Scan for the cell matching the given text and deliver its [X, Y] coordinate at center. 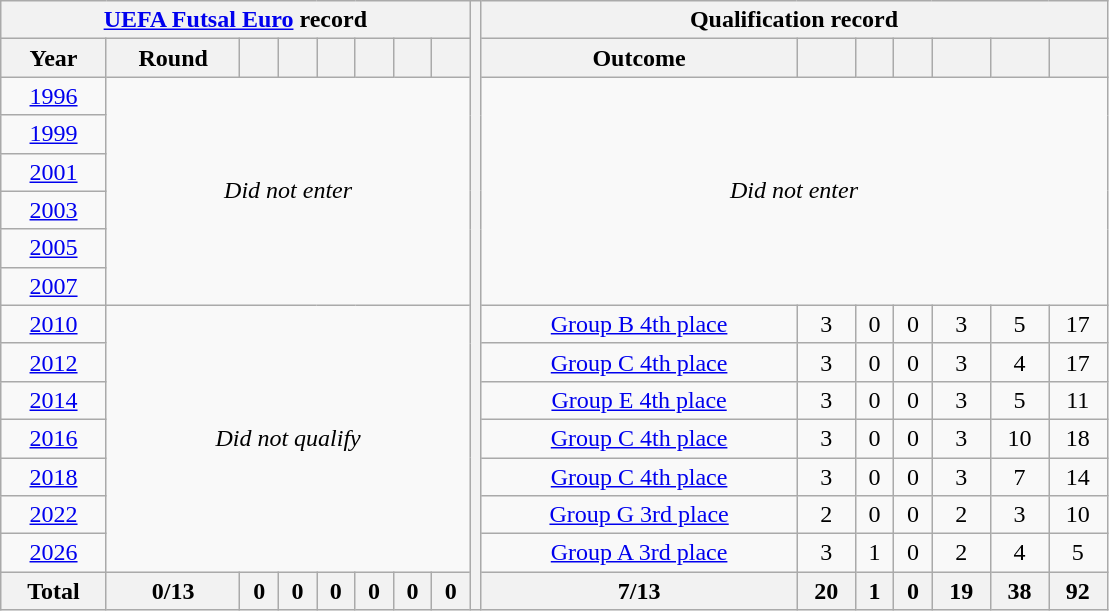
2010 [54, 324]
7/13 [639, 591]
92 [1078, 591]
2012 [54, 362]
Group E 4th place [639, 400]
2007 [54, 286]
14 [1078, 477]
Total [54, 591]
38 [1019, 591]
2026 [54, 553]
Group G 3rd place [639, 515]
7 [1019, 477]
Round [173, 58]
11 [1078, 400]
UEFA Futsal Euro record [236, 20]
Group B 4th place [639, 324]
2014 [54, 400]
2005 [54, 248]
Did not qualify [288, 438]
Outcome [639, 58]
Year [54, 58]
19 [961, 591]
2001 [54, 172]
2018 [54, 477]
18 [1078, 438]
2022 [54, 515]
0/13 [173, 591]
Group A 3rd place [639, 553]
2003 [54, 210]
20 [826, 591]
1996 [54, 96]
2016 [54, 438]
1999 [54, 134]
Qualification record [794, 20]
